Locate the cell with the specified text and output its (x, y) center coordinate. 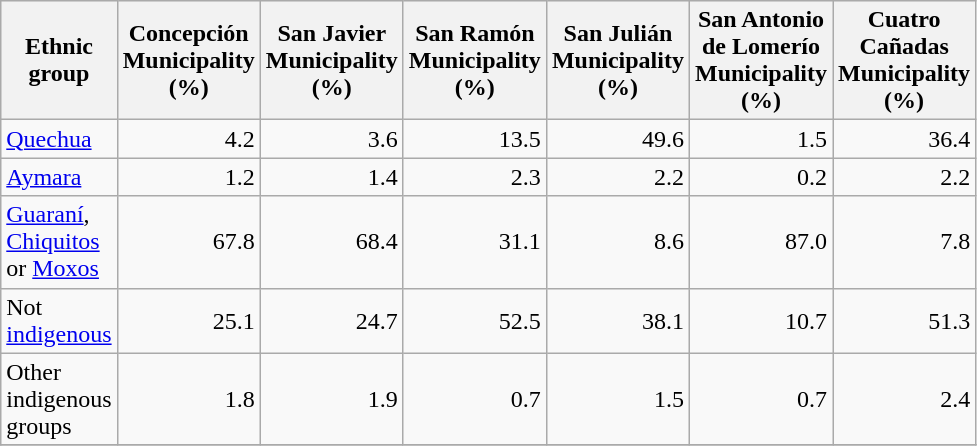
68.4 (332, 242)
49.6 (618, 139)
3.6 (332, 139)
Aymara (59, 177)
Not indigenous (59, 320)
San Javier Municipality (%) (332, 60)
Ethnic group (59, 60)
36.4 (904, 139)
25.1 (188, 320)
67.8 (188, 242)
Concepción Municipality (%) (188, 60)
7.8 (904, 242)
1.2 (188, 177)
38.1 (618, 320)
13.5 (474, 139)
Guaraní, Chiquitos or Moxos (59, 242)
2.3 (474, 177)
4.2 (188, 139)
Other indigenous groups (59, 399)
8.6 (618, 242)
51.3 (904, 320)
Quechua (59, 139)
1.4 (332, 177)
1.8 (188, 399)
31.1 (474, 242)
1.9 (332, 399)
87.0 (760, 242)
2.4 (904, 399)
San Julián Municipality (%) (618, 60)
Cuatro Cañadas Municipality (%) (904, 60)
San Ramón Municipality (%) (474, 60)
24.7 (332, 320)
10.7 (760, 320)
52.5 (474, 320)
San Antonio de Lomerío Municipality (%) (760, 60)
0.2 (760, 177)
